Return the [X, Y] coordinate for the center point of the cell that contains the specified text.  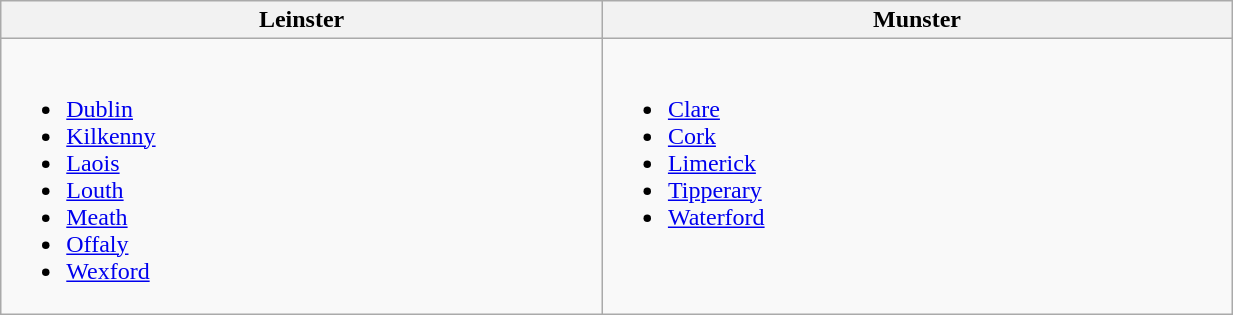
Munster [916, 20]
Leinster [302, 20]
DublinKilkennyLaoisLouthMeathOffalyWexford [302, 176]
ClareCorkLimerickTipperaryWaterford [916, 176]
